Return (X, Y) of the center of cell containing provided text 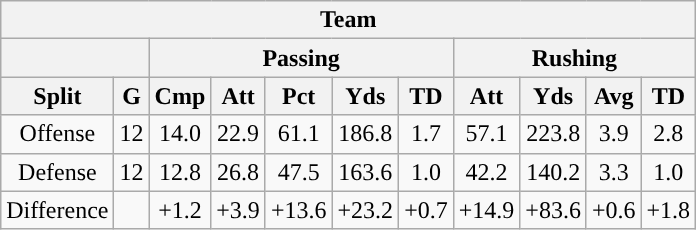
+0.6 (614, 210)
+1.8 (668, 210)
26.8 (238, 172)
61.1 (298, 134)
12.8 (180, 172)
+23.2 (366, 210)
186.8 (366, 134)
22.9 (238, 134)
+83.6 (554, 210)
Offense (58, 134)
Avg (614, 96)
Split (58, 96)
3.3 (614, 172)
Defense (58, 172)
Pct (298, 96)
+13.6 (298, 210)
223.8 (554, 134)
14.0 (180, 134)
+14.9 (486, 210)
Passing (301, 58)
2.8 (668, 134)
+3.9 (238, 210)
Rushing (574, 58)
1.7 (426, 134)
163.6 (366, 172)
3.9 (614, 134)
57.1 (486, 134)
G (132, 96)
47.5 (298, 172)
Difference (58, 210)
+1.2 (180, 210)
+0.7 (426, 210)
140.2 (554, 172)
Cmp (180, 96)
Team (348, 20)
42.2 (486, 172)
